Search for the cell housing the specified text and yield its (X, Y) center coordinate. 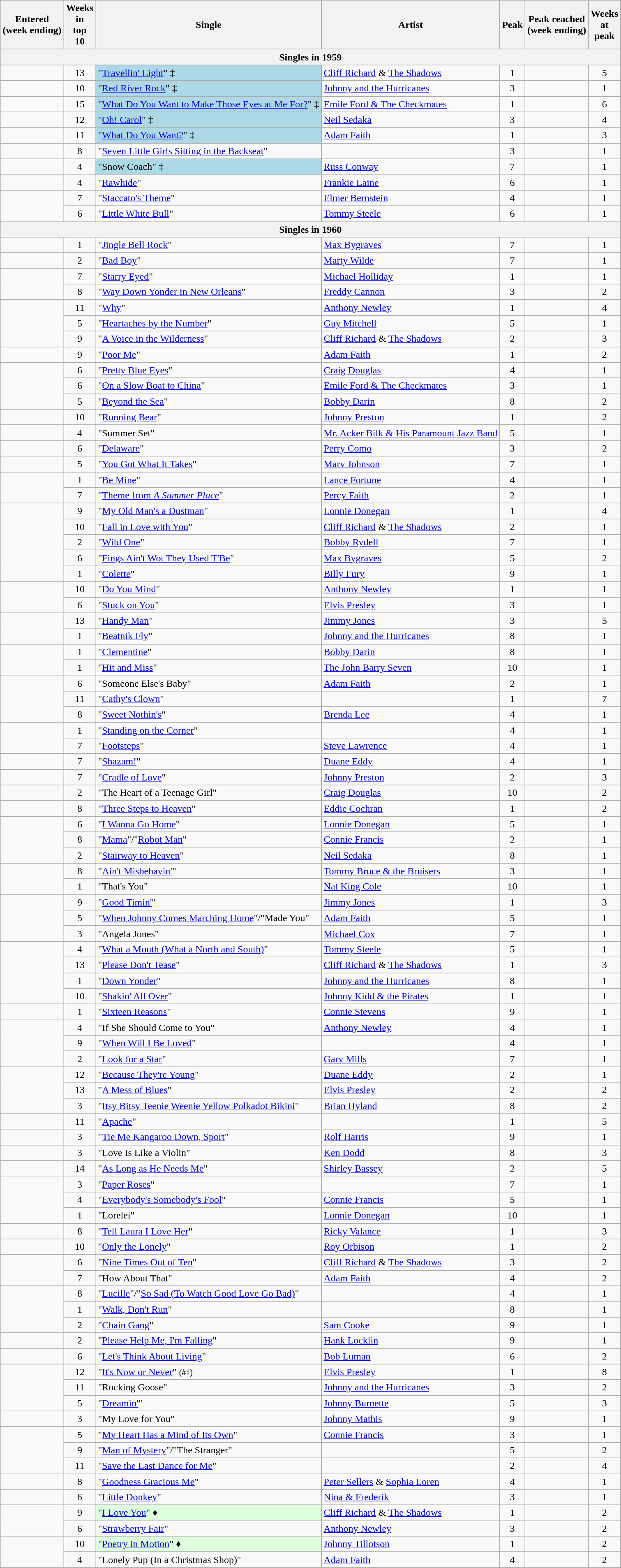
Johnny Burnette (411, 1403)
"My Old Man's a Dustman" (209, 511)
Guy Mitchell (411, 323)
"Heartaches by the Number" (209, 323)
"What a Mouth (What a North and South)" (209, 949)
"Standing on the Corner" (209, 730)
"Look for a Star" (209, 1059)
Billy Fury (411, 574)
Johnny Kidd & the Pirates (411, 996)
15 (80, 104)
Gary Mills (411, 1059)
"Someone Else's Baby" (209, 683)
"Little Donkey" (209, 1497)
Nat King Cole (411, 887)
Rolf Harris (411, 1137)
Brenda Lee (411, 714)
"What Do You Want?" ‡ (209, 135)
"Jingle Bell Rock" (209, 245)
"How About That" (209, 1278)
"Running Bear" (209, 417)
Marv Johnson (411, 464)
"Please Help Me, I'm Falling" (209, 1341)
Sam Cooke (411, 1325)
Freddy Cannon (411, 292)
"Shakin' All Over" (209, 996)
"Mama"/"Robot Man" (209, 840)
Shirley Bassey (411, 1168)
"Apache" (209, 1121)
"My Heart Has a Mind of Its Own" (209, 1434)
"Colette" (209, 574)
Weeksintop10 (80, 25)
Brian Hyland (411, 1106)
"Wild One" (209, 542)
Elmer Bernstein (411, 198)
"It's Now or Never" (#1) (209, 1372)
Lance Fortune (411, 480)
"Shazam!" (209, 762)
"When Johnny Comes Marching Home"/"Made You" (209, 918)
Nina & Frederik (411, 1497)
Singles in 1959 (311, 57)
The John Barry Seven (411, 667)
"Theme from A Summer Place" (209, 496)
"Ain't Misbehavin'" (209, 871)
"Hit and Miss" (209, 667)
"Fings Ain't Wot They Used T'Be" (209, 558)
"Let's Think About Living" (209, 1356)
"What Do You Want to Make Those Eyes at Me For?" ‡ (209, 104)
Singles in 1960 (311, 229)
Eddie Cochran (411, 808)
Johnny Tillotson (411, 1544)
Russ Conway (411, 167)
"Angela Jones" (209, 933)
"Chain Gang" (209, 1325)
"On a Slow Boat to China" (209, 386)
"Why" (209, 308)
"Beyond the Sea" (209, 401)
"That's You" (209, 887)
"Cathy's Clown" (209, 699)
Bob Luman (411, 1356)
"Rawhide" (209, 182)
"Walk, Don't Run" (209, 1309)
"Strawberry Fair" (209, 1529)
"A Voice in the Wilderness" (209, 339)
"Stairway to Heaven" (209, 855)
"Travellin' Light" ‡ (209, 73)
"Only the Lonely" (209, 1247)
"Summer Set" (209, 433)
Entered(week ending) (32, 25)
"Cradle of Love" (209, 777)
"When Will I Be Loved" (209, 1043)
"Pretty Blue Eyes" (209, 370)
Peter Sellers & Sophia Loren (411, 1482)
"Good Timin'" (209, 902)
Hank Locklin (411, 1341)
"Beatnik Fly" (209, 636)
"Lucille"/"So Sad (To Watch Good Love Go Bad)" (209, 1294)
Steve Lawrence (411, 746)
"Footsteps" (209, 746)
Mr. Acker Bilk & His Paramount Jazz Band (411, 433)
"Stuck on You" (209, 605)
"Please Don't Tease" (209, 965)
Bobby Rydell (411, 542)
"Everybody's Somebody's Fool" (209, 1200)
Peak (512, 25)
"Oh! Carol" ‡ (209, 120)
"Lorelei" (209, 1215)
"As Long as He Needs Me" (209, 1168)
"My Love for You" (209, 1419)
Weeksatpeak (605, 25)
"Paper Roses" (209, 1184)
"Fall in Love with You" (209, 527)
Artist (411, 25)
Perry Como (411, 448)
"Staccato's Theme" (209, 198)
"The Heart of a Teenage Girl" (209, 793)
Ken Dodd (411, 1153)
"Tie Me Kangaroo Down, Sport" (209, 1137)
"I Wanna Go Home" (209, 824)
Johnny Mathis (411, 1419)
Michael Holliday (411, 276)
"Do You Mind" (209, 589)
"Poetry in Motion" ♦ (209, 1544)
Marty Wilde (411, 261)
"Dreamin'" (209, 1403)
Frankie Laine (411, 182)
Connie Stevens (411, 1012)
14 (80, 1168)
Roy Orbison (411, 1247)
"Itsy Bitsy Teenie Weenie Yellow Polkadot Bikini" (209, 1106)
Tommy Bruce & the Bruisers (411, 871)
Ricky Valance (411, 1231)
"Be Mine" (209, 480)
Percy Faith (411, 496)
"Goodness Gracious Me" (209, 1482)
"Tell Laura I Love Her" (209, 1231)
Single (209, 25)
"Bad Boy" (209, 261)
"Handy Man" (209, 621)
Michael Cox (411, 933)
"Sixteen Reasons" (209, 1012)
"Down Yonder" (209, 981)
"Red River Rock" ‡ (209, 88)
"Rocking Goose" (209, 1387)
"Snow Coach" ‡ (209, 167)
"Delaware" (209, 448)
"Starry Eyed" (209, 276)
"Nine Times Out of Ten" (209, 1262)
"Clementine" (209, 652)
"Sweet Nothin's" (209, 714)
"Because They're Young" (209, 1075)
"You Got What It Takes" (209, 464)
"Poor Me" (209, 354)
"Seven Little Girls Sitting in the Backseat" (209, 151)
"If She Should Come to You" (209, 1028)
"I Love You" ♦ (209, 1513)
Peak reached(week ending) (556, 25)
"Lonely Pup (In a Christmas Shop)" (209, 1560)
"Man of Mystery"/"The Stranger" (209, 1450)
"Love Is Like a Violin" (209, 1153)
"Save the Last Dance for Me" (209, 1466)
"A Mess of Blues" (209, 1090)
"Little White Bull" (209, 213)
"Three Steps to Heaven" (209, 808)
"Way Down Yonder in New Orleans" (209, 292)
